Identify which cell holds the provided text, then report its (X, Y) central coordinate. 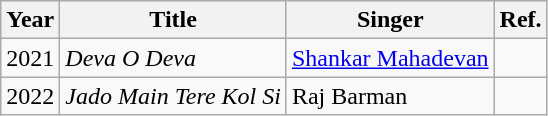
Singer (390, 20)
Title (174, 20)
2021 (30, 58)
Jado Main Tere Kol Si (174, 96)
2022 (30, 96)
Raj Barman (390, 96)
Deva O Deva (174, 58)
Year (30, 20)
Shankar Mahadevan (390, 58)
Ref. (520, 20)
